Output the (X, Y) coordinate of the center of the cell containing the given text.  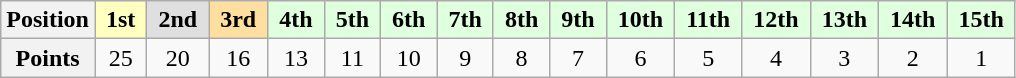
4 (776, 58)
11 (352, 58)
6 (640, 58)
7 (578, 58)
3 (844, 58)
13th (844, 20)
20 (178, 58)
1st (120, 20)
12th (776, 20)
5 (708, 58)
Points (48, 58)
10 (409, 58)
13 (296, 58)
9th (578, 20)
3rd (238, 20)
7th (465, 20)
5th (352, 20)
8th (521, 20)
9 (465, 58)
14th (913, 20)
8 (521, 58)
1 (981, 58)
16 (238, 58)
2 (913, 58)
10th (640, 20)
15th (981, 20)
Position (48, 20)
11th (708, 20)
2nd (178, 20)
25 (120, 58)
6th (409, 20)
4th (296, 20)
